Locate the cell with the specified text and output its (X, Y) center coordinate. 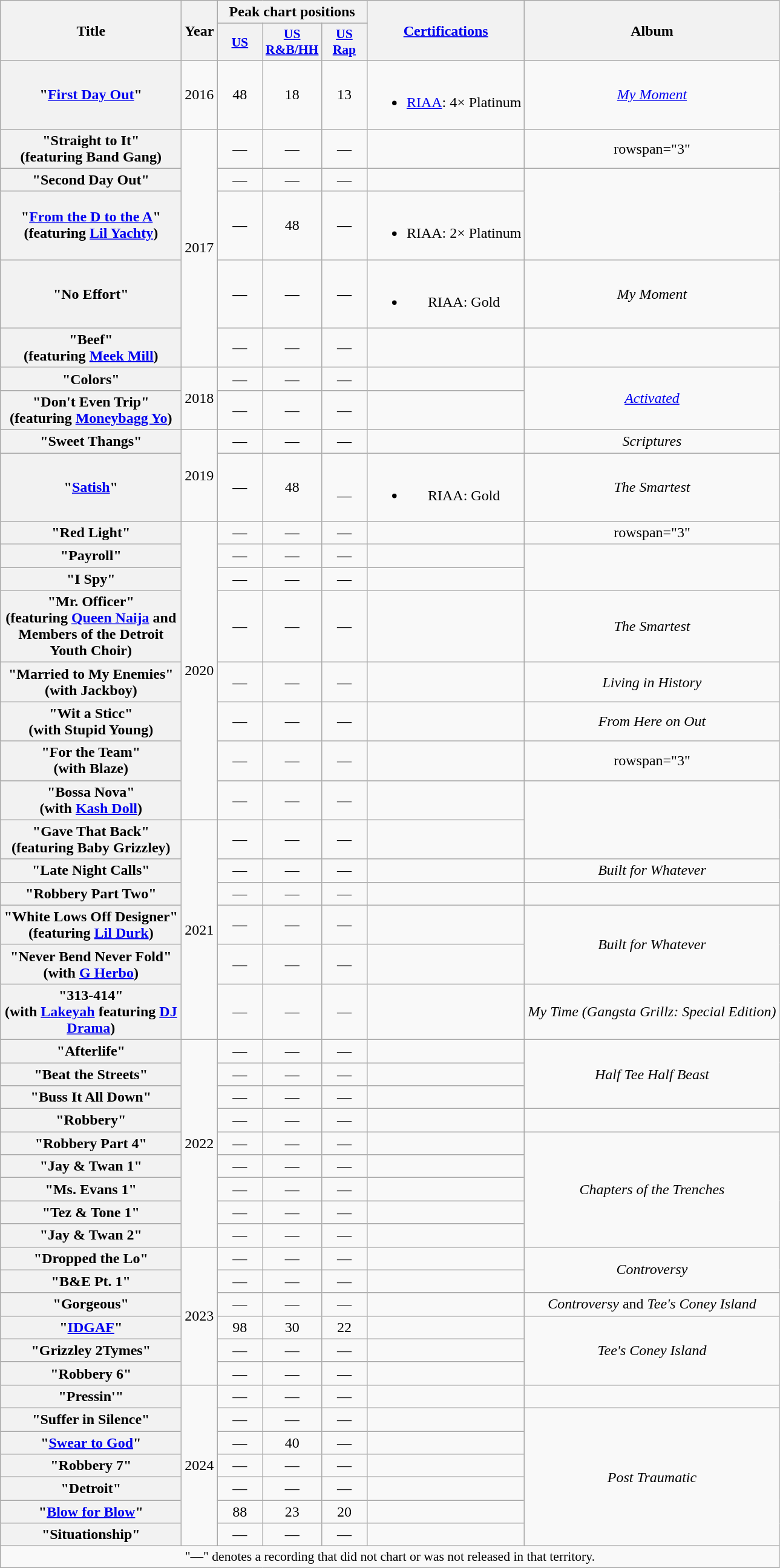
"Payroll" (91, 556)
"Robbery Part 4" (91, 1143)
2020 (200, 671)
20 (344, 1512)
2016 (200, 94)
"Situationship" (91, 1535)
"Robbery Part Two" (91, 893)
"Afterlife" (91, 1051)
"For the Team"(with Blaze) (91, 761)
2022 (200, 1143)
"Colors" (91, 379)
"Pressin'" (91, 1396)
"Gorgeous" (91, 1304)
"Gave That Back"(featuring Baby Grizzley) (91, 840)
"Swear to God" (91, 1443)
"Beat the Streets" (91, 1074)
Year (200, 30)
Living in History (652, 682)
RIAA: 2× Platinum (445, 225)
2024 (200, 1465)
40 (292, 1443)
"Bossa Nova"(with Kash Doll) (91, 800)
"Grizzley 2Tymes" (91, 1350)
"Mr. Officer"(featuring Queen Naija and Members of the Detroit Youth Choir) (91, 627)
2021 (200, 929)
"IDGAF" (91, 1327)
"Robbery" (91, 1120)
"Red Light" (91, 533)
Post Traumatic (652, 1477)
USR&B/HH (292, 42)
"From the D to the A"(featuring Lil Yachty) (91, 225)
"Don't Even Trip"(featuring Moneybagg Yo) (91, 410)
"Blow for Blow" (91, 1512)
"White Lows Off Designer"(featuring Lil Durk) (91, 924)
"Sweet Thangs" (91, 441)
Album (652, 30)
2019 (200, 475)
Activated (652, 398)
Chapters of the Trenches (652, 1189)
"Ms. Evans 1" (91, 1189)
30 (292, 1327)
"Suffer in Silence" (91, 1419)
"Wit a Sticc"(with Stupid Young) (91, 721)
Controversy and Tee's Coney Island (652, 1304)
"Never Bend Never Fold"(with G Herbo) (91, 964)
"313-414"(with Lakeyah featuring DJ Drama) (91, 1011)
"Tez & Tone 1" (91, 1212)
"No Effort" (91, 294)
My Time (Gangsta Grillz: Special Edition) (652, 1011)
"Jay & Twan 2" (91, 1235)
From Here on Out (652, 721)
"Dropped the Lo" (91, 1258)
23 (292, 1512)
US (240, 42)
Half Tee Half Beast (652, 1074)
"Beef"(featuring Meek Mill) (91, 347)
18 (292, 94)
"Robbery 6" (91, 1373)
"—" denotes a recording that did not chart or was not released in that territory. (390, 1557)
2017 (200, 248)
2023 (200, 1316)
"Late Night Calls" (91, 871)
22 (344, 1327)
98 (240, 1327)
"First Day Out" (91, 94)
Certifications (445, 30)
"Buss It All Down" (91, 1097)
2018 (200, 398)
RIAA: 4× Platinum (445, 94)
13 (344, 94)
USRap (344, 42)
Controversy (652, 1270)
Scriptures (652, 441)
"I Spy" (91, 579)
"Straight to It"(featuring Band Gang) (91, 149)
"Detroit" (91, 1489)
"Married to My Enemies"(with Jackboy) (91, 682)
88 (240, 1512)
"Jay & Twan 1" (91, 1166)
"B&E Pt. 1" (91, 1281)
"Second Day Out" (91, 180)
Peak chart positions (292, 12)
"Robbery 7" (91, 1466)
"Satish" (91, 486)
Title (91, 30)
Tee's Coney Island (652, 1350)
